From the cell containing the given text, extract its center point as [x, y] coordinate. 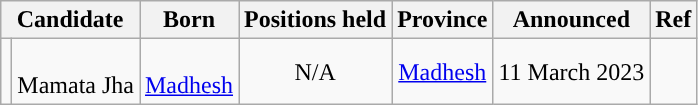
Province [442, 20]
Positions held [316, 20]
N/A [316, 72]
Candidate [70, 20]
11 March 2023 [572, 72]
Ref [674, 20]
Born [190, 20]
Announced [572, 20]
Mamata Jha [76, 72]
